Return (X, Y) of the center of cell containing provided text 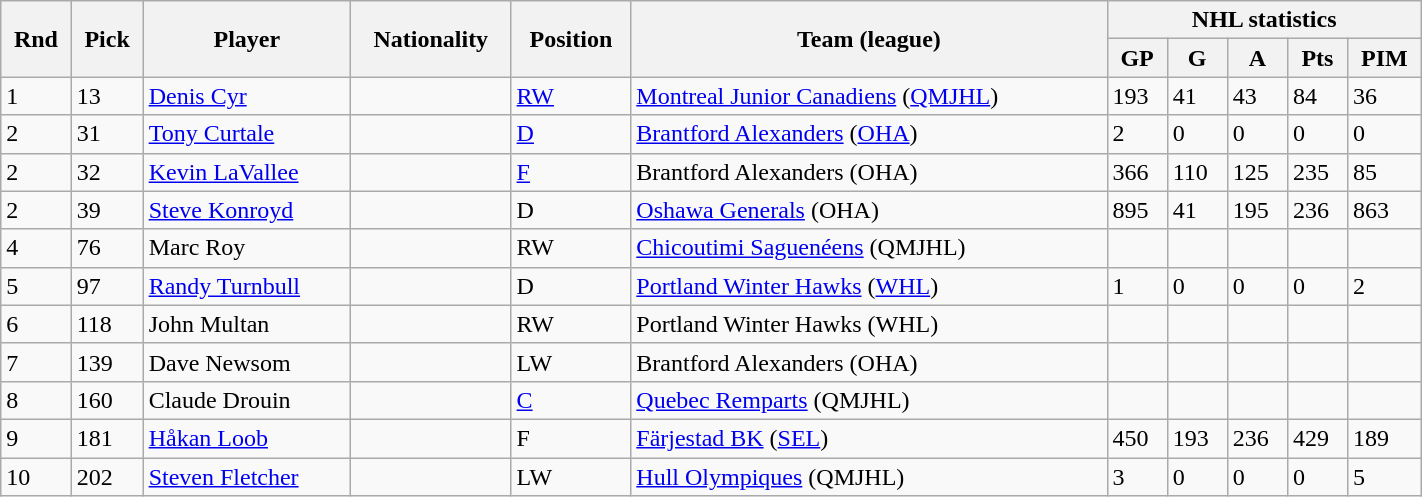
76 (107, 248)
97 (107, 286)
450 (1137, 438)
429 (1317, 438)
Steven Fletcher (246, 477)
7 (36, 362)
895 (1137, 210)
C (571, 400)
Rnd (36, 39)
31 (107, 134)
118 (107, 324)
39 (107, 210)
PIM (1384, 58)
202 (107, 477)
85 (1384, 172)
10 (36, 477)
Marc Roy (246, 248)
4 (36, 248)
Montreal Junior Canadiens (QMJHL) (869, 96)
9 (36, 438)
863 (1384, 210)
Claude Drouin (246, 400)
Tony Curtale (246, 134)
Steve Konroyd (246, 210)
A (1257, 58)
John Multan (246, 324)
Kevin LaVallee (246, 172)
36 (1384, 96)
Nationality (432, 39)
Position (571, 39)
8 (36, 400)
NHL statistics (1264, 20)
32 (107, 172)
Dave Newsom (246, 362)
160 (107, 400)
Player (246, 39)
Färjestad BK (SEL) (869, 438)
Team (league) (869, 39)
366 (1137, 172)
Pts (1317, 58)
Denis Cyr (246, 96)
6 (36, 324)
Hull Olympiques (QMJHL) (869, 477)
Oshawa Generals (OHA) (869, 210)
G (1197, 58)
Pick (107, 39)
84 (1317, 96)
195 (1257, 210)
125 (1257, 172)
110 (1197, 172)
Quebec Remparts (QMJHL) (869, 400)
189 (1384, 438)
13 (107, 96)
3 (1137, 477)
181 (107, 438)
Håkan Loob (246, 438)
139 (107, 362)
GP (1137, 58)
235 (1317, 172)
Randy Turnbull (246, 286)
Chicoutimi Saguenéens (QMJHL) (869, 248)
43 (1257, 96)
